Determine the [X, Y] coordinate at the center of the cell enclosing the given text.  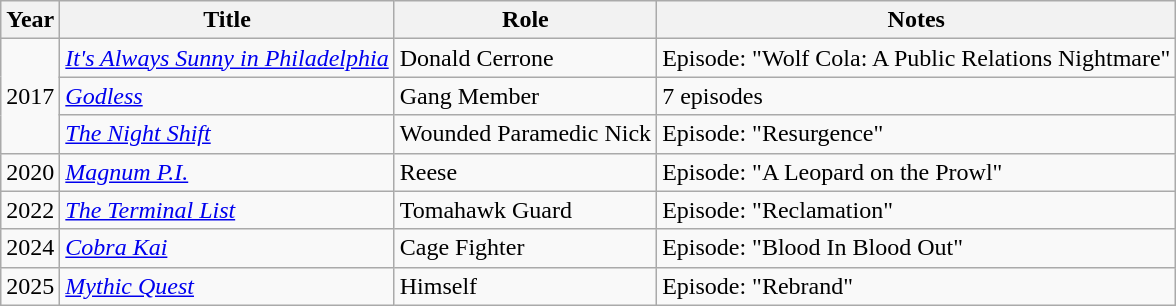
2020 [30, 172]
Gang Member [525, 96]
Reese [525, 172]
Notes [916, 20]
7 episodes [916, 96]
Tomahawk Guard [525, 210]
Role [525, 20]
Cage Fighter [525, 248]
Episode: "Resurgence" [916, 134]
Episode: "Rebrand" [916, 286]
Year [30, 20]
The Night Shift [227, 134]
The Terminal List [227, 210]
2017 [30, 96]
Episode: "Reclamation" [916, 210]
It's Always Sunny in Philadelphia [227, 58]
2022 [30, 210]
Magnum P.I. [227, 172]
Episode: "Wolf Cola: A Public Relations Nightmare" [916, 58]
Godless [227, 96]
Mythic Quest [227, 286]
Episode: "A Leopard on the Prowl" [916, 172]
Episode: "Blood In Blood Out" [916, 248]
Cobra Kai [227, 248]
2024 [30, 248]
Donald Cerrone [525, 58]
Himself [525, 286]
2025 [30, 286]
Wounded Paramedic Nick [525, 134]
Title [227, 20]
